Provide the [x, y] coordinate of the cell's center where the given text is located.  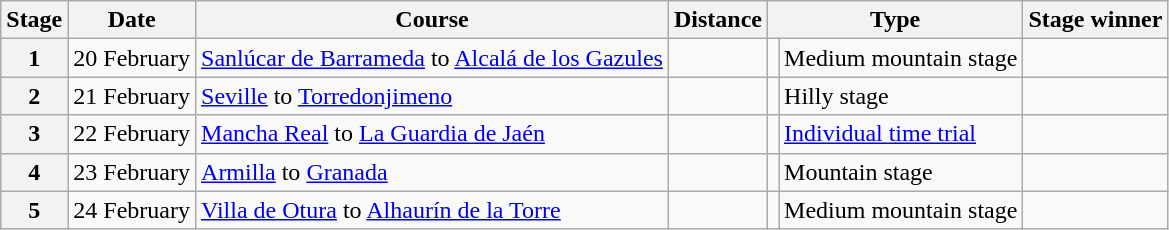
Course [432, 20]
Date [132, 20]
Distance [718, 20]
Armilla to Granada [432, 172]
Hilly stage [901, 96]
Mountain stage [901, 172]
20 February [132, 58]
Stage winner [1096, 20]
24 February [132, 210]
Seville to Torredonjimeno [432, 96]
Stage [34, 20]
2 [34, 96]
Type [894, 20]
21 February [132, 96]
Sanlúcar de Barrameda to Alcalá de los Gazules [432, 58]
3 [34, 134]
1 [34, 58]
Mancha Real to La Guardia de Jaén [432, 134]
Villa de Otura to Alhaurín de la Torre [432, 210]
22 February [132, 134]
4 [34, 172]
5 [34, 210]
23 February [132, 172]
Individual time trial [901, 134]
